Search for the cell housing the specified text and yield its (X, Y) center coordinate. 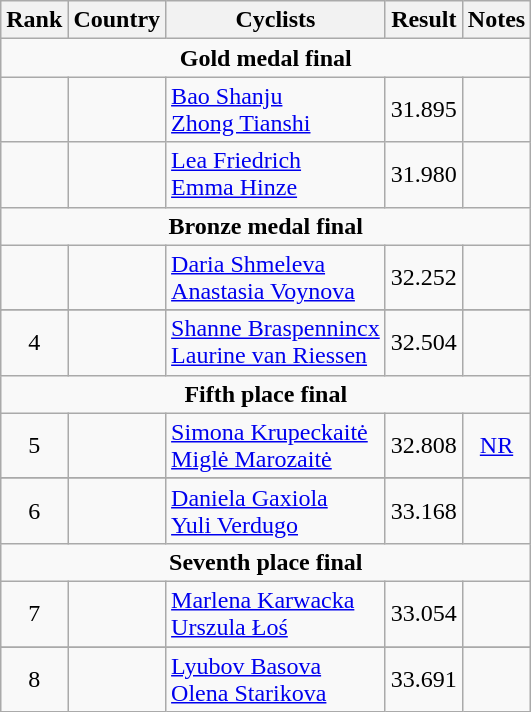
7 (34, 614)
32.808 (424, 446)
32.252 (424, 278)
Result (424, 20)
33.168 (424, 510)
Country (117, 20)
Fifth place final (266, 394)
NR (496, 446)
Bao ShanjuZhong Tianshi (276, 110)
Rank (34, 20)
Notes (496, 20)
Marlena KarwackaUrszula Łoś (276, 614)
6 (34, 510)
31.980 (424, 174)
Lyubov BasovaOlena Starikova (276, 678)
31.895 (424, 110)
32.504 (424, 342)
Simona KrupeckaitėMiglė Marozaitė (276, 446)
8 (34, 678)
33.054 (424, 614)
Shanne BraspennincxLaurine van Riessen (276, 342)
4 (34, 342)
Seventh place final (266, 562)
33.691 (424, 678)
Daria ShmelevaAnastasia Voynova (276, 278)
Daniela GaxiolaYuli Verdugo (276, 510)
5 (34, 446)
Cyclists (276, 20)
Bronze medal final (266, 226)
Gold medal final (266, 58)
Lea FriedrichEmma Hinze (276, 174)
